Detect which cell encompasses the target text, then output its (X, Y) center coordinate. 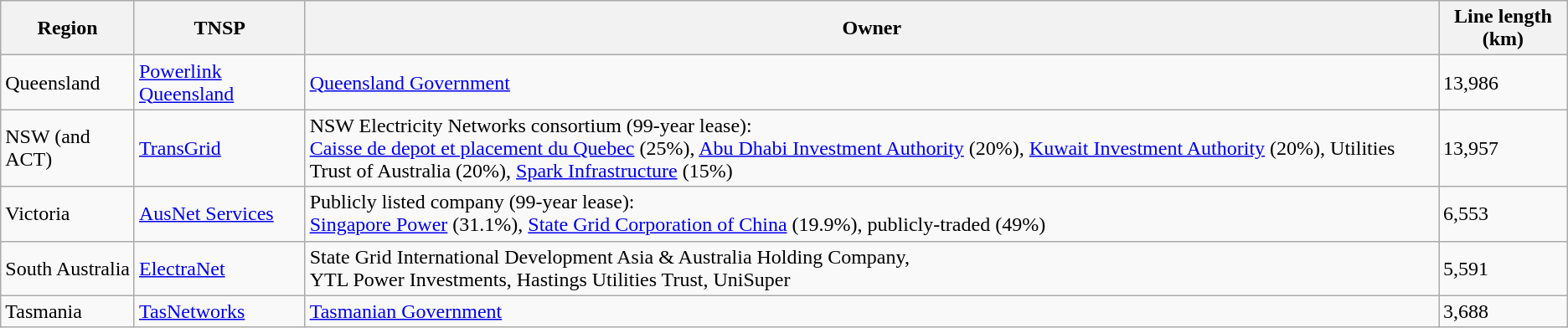
13,957 (1504, 148)
Tasmania (68, 311)
AusNet Services (219, 214)
Queensland (68, 82)
Tasmanian Government (871, 311)
South Australia (68, 268)
NSW (and ACT) (68, 148)
Region (68, 28)
6,553 (1504, 214)
Victoria (68, 214)
5,591 (1504, 268)
TasNetworks (219, 311)
Powerlink Queensland (219, 82)
TransGrid (219, 148)
Owner (871, 28)
Line length (km) (1504, 28)
Queensland Government (871, 82)
3,688 (1504, 311)
ElectraNet (219, 268)
Publicly listed company (99-year lease): Singapore Power (31.1%), State Grid Corporation of China (19.9%), publicly-traded (49%) (871, 214)
13,986 (1504, 82)
TNSP (219, 28)
State Grid International Development Asia & Australia Holding Company, YTL Power Investments, Hastings Utilities Trust, UniSuper (871, 268)
